Find where the given text appears and provide that cell's center as (X, Y) coordinate. 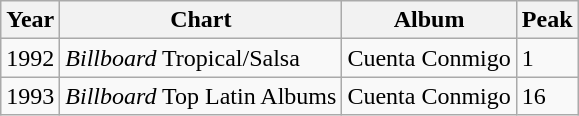
Chart (201, 20)
1 (547, 58)
Billboard Top Latin Albums (201, 96)
Year (30, 20)
1992 (30, 58)
16 (547, 96)
Album (429, 20)
Peak (547, 20)
Billboard Tropical/Salsa (201, 58)
1993 (30, 96)
